Output the [x, y] coordinate of the center of the cell containing the given text.  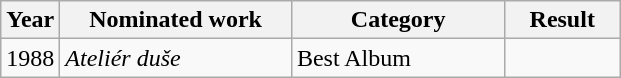
Best Album [398, 58]
Ateliér duše [176, 58]
Result [562, 20]
Nominated work [176, 20]
1988 [30, 58]
Year [30, 20]
Category [398, 20]
